Locate the cell with the specified text and output its (X, Y) center coordinate. 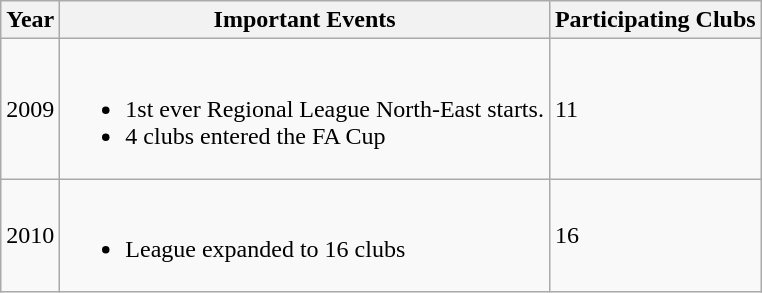
2010 (30, 236)
League expanded to 16 clubs (305, 236)
Important Events (305, 20)
Participating Clubs (655, 20)
11 (655, 109)
16 (655, 236)
Year (30, 20)
1st ever Regional League North-East starts.4 clubs entered the FA Cup (305, 109)
2009 (30, 109)
